Provide the [x, y] coordinate of the cell's center where the given text is located.  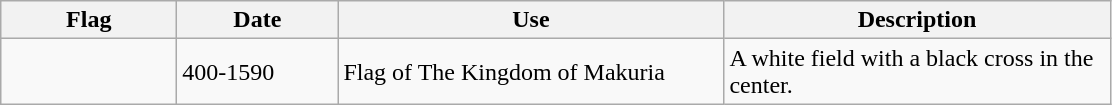
400-1590 [258, 72]
Use [531, 20]
Description [917, 20]
Date [258, 20]
Flag [89, 20]
A white field with a black cross in the center. [917, 72]
Flag of The Kingdom of Makuria [531, 72]
